Detect which cell encompasses the target text, then output its [x, y] center coordinate. 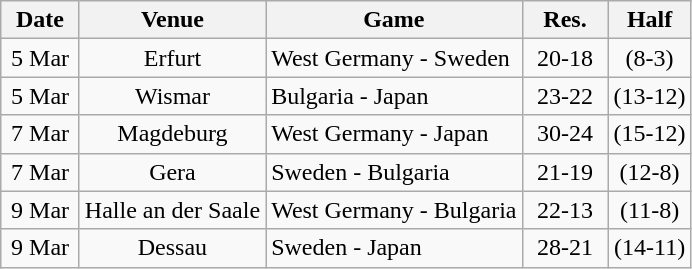
28-21 [565, 248]
Gera [172, 172]
Wismar [172, 96]
West Germany - Japan [394, 134]
Sweden - Japan [394, 248]
(14-11) [650, 248]
(11-8) [650, 210]
20-18 [565, 58]
(12-8) [650, 172]
21-19 [565, 172]
30-24 [565, 134]
Half [650, 20]
(13-12) [650, 96]
Sweden - Bulgaria [394, 172]
Venue [172, 20]
(8-3) [650, 58]
22-13 [565, 210]
Halle an der Saale [172, 210]
23-22 [565, 96]
Magdeburg [172, 134]
West Germany - Bulgaria [394, 210]
(15-12) [650, 134]
Res. [565, 20]
Game [394, 20]
Dessau [172, 248]
West Germany - Sweden [394, 58]
Date [40, 20]
Erfurt [172, 58]
Bulgaria - Japan [394, 96]
